Capture the cell that displays the provided text and extract its [x, y] central coordinate. 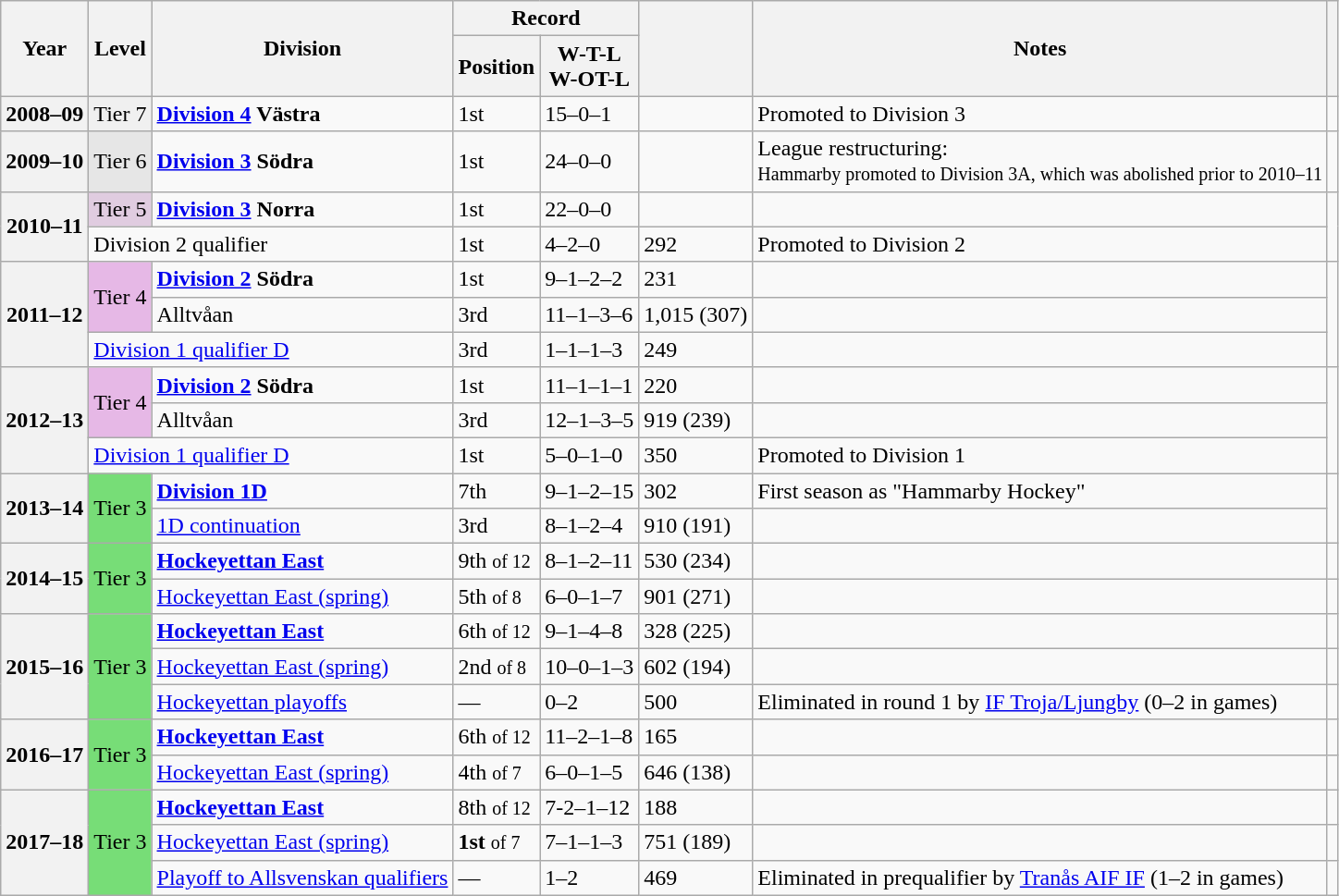
Division 1D [302, 491]
1–1–1–3 [590, 350]
530 (234) [695, 561]
First season as "Hammarby Hockey" [1040, 491]
165 [695, 737]
2015–16 [44, 667]
1st of 7 [497, 842]
Eliminated in round 1 by IF Troja/Ljungby (0–2 in games) [1040, 702]
2014–15 [44, 579]
328 (225) [695, 632]
5th of 8 [497, 596]
Division 3 Norra [302, 209]
2012–13 [44, 420]
302 [695, 491]
10–0–1–3 [590, 667]
24–0–0 [590, 161]
8–1–2–11 [590, 561]
2008–09 [44, 114]
9th of 12 [497, 561]
469 [695, 878]
602 (194) [695, 667]
Tier 7 [120, 114]
249 [695, 350]
Position [497, 67]
1–2 [590, 878]
2009–10 [44, 161]
Year [44, 48]
646 (138) [695, 772]
8–1–2–4 [590, 526]
4–2–0 [590, 244]
919 (239) [695, 420]
6–0–1–5 [590, 772]
220 [695, 385]
751 (189) [695, 842]
11–1–3–6 [590, 314]
7-2–1–12 [590, 807]
231 [695, 279]
2017–18 [44, 842]
350 [695, 455]
11–1–1–1 [590, 385]
901 (271) [695, 596]
Playoff to Allsvenskan qualifiers [302, 878]
League restructuring:Hammarby promoted to Division 3A, which was abolished prior to 2010–11 [1040, 161]
500 [695, 702]
Notes [1040, 48]
12–1–3–5 [590, 420]
7–1–1–3 [590, 842]
Division [302, 48]
Promoted to Division 3 [1040, 114]
Tier 5 [120, 209]
292 [695, 244]
4th of 7 [497, 772]
Level [120, 48]
W-T-LW-OT-L [590, 67]
Eliminated in prequalifier by Tranås AIF IF (1–2 in games) [1040, 878]
6–0–1–7 [590, 596]
9–1–2–2 [590, 279]
Record [546, 18]
Division 3 Södra [302, 161]
Hockeyettan playoffs [302, 702]
Promoted to Division 2 [1040, 244]
1,015 (307) [695, 314]
5–0–1–0 [590, 455]
2nd of 8 [497, 667]
188 [695, 807]
Division 2 qualifier [271, 244]
0–2 [590, 702]
910 (191) [695, 526]
2016–17 [44, 755]
11–2–1–8 [590, 737]
Division 4 Västra [302, 114]
2011–12 [44, 314]
Tier 6 [120, 161]
22–0–0 [590, 209]
15–0–1 [590, 114]
8th of 12 [497, 807]
2010–11 [44, 227]
9–1–4–8 [590, 632]
7th [497, 491]
Promoted to Division 1 [1040, 455]
1D continuation [302, 526]
9–1–2–15 [590, 491]
2013–14 [44, 509]
